Determine the (X, Y) coordinate at the center of the cell enclosing the given text.  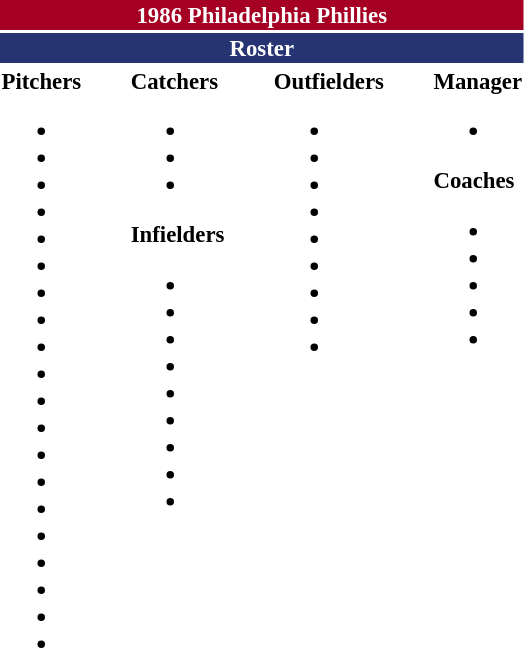
Roster (262, 48)
1986 Philadelphia Phillies (262, 15)
